Return the (X, Y) coordinate for the center point of the cell that contains the specified text.  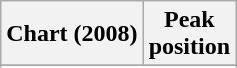
Peakposition (189, 34)
Chart (2008) (72, 34)
